Find where the given text appears and provide that cell's center as [x, y] coordinate. 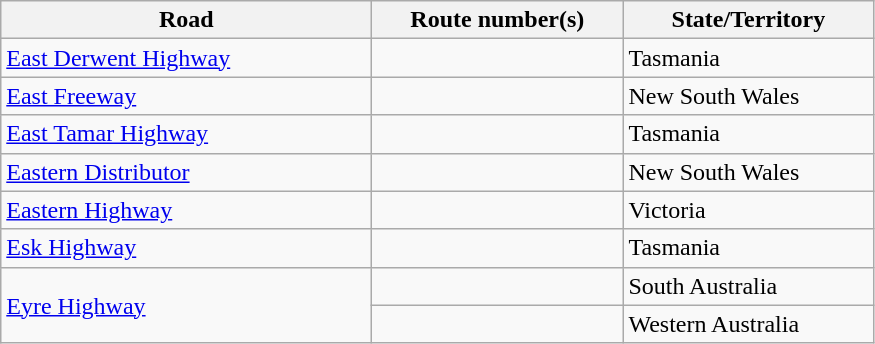
Western Australia [748, 324]
East Freeway [186, 96]
East Derwent Highway [186, 58]
East Tamar Highway [186, 134]
Eastern Highway [186, 210]
Eyre Highway [186, 305]
Eastern Distributor [186, 172]
Road [186, 20]
State/Territory [748, 20]
South Australia [748, 286]
Victoria [748, 210]
Route number(s) [498, 20]
Esk Highway [186, 248]
